Pinpoint the cell where the given text exists, returning its [x, y] midpoint coordinate. 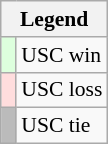
USC win [62, 55]
Legend [54, 19]
USC tie [62, 126]
USC loss [62, 90]
